Return the [X, Y] coordinate for the center point of the cell that contains the specified text.  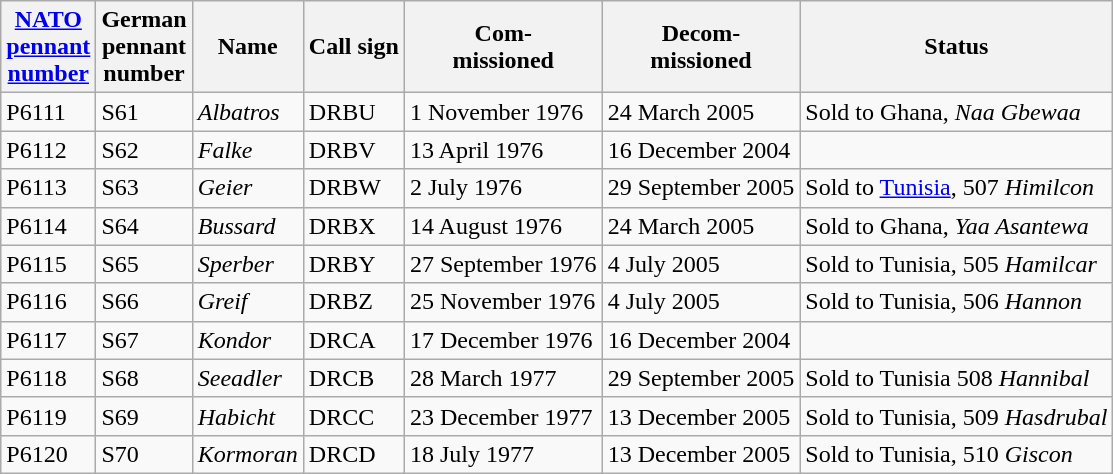
25 November 1976 [503, 302]
P6118 [48, 378]
Albatros [248, 112]
DRBV [354, 150]
S69 [144, 416]
S70 [144, 454]
18 July 1977 [503, 454]
Com-missioned [503, 47]
17 December 1976 [503, 340]
S62 [144, 150]
DRBX [354, 226]
Decom-missioned [701, 47]
Kondor [248, 340]
Germanpennantnumber [144, 47]
1 November 1976 [503, 112]
27 September 1976 [503, 264]
P6120 [48, 454]
DRBY [354, 264]
Kormoran [248, 454]
Name [248, 47]
Falke [248, 150]
P6119 [48, 416]
S63 [144, 188]
S67 [144, 340]
Status [956, 47]
P6116 [48, 302]
P6115 [48, 264]
DRCD [354, 454]
S64 [144, 226]
Sold to Ghana, Yaa Asantewa [956, 226]
DRBU [354, 112]
Sold to Tunisia, 506 Hannon [956, 302]
DRCA [354, 340]
2 July 1976 [503, 188]
Habicht [248, 416]
13 April 1976 [503, 150]
DRBW [354, 188]
Sold to Ghana, Naa Gbewaa [956, 112]
P6112 [48, 150]
Sold to Tunisia, 509 Hasdrubal [956, 416]
NATOpennantnumber [48, 47]
Seeadler [248, 378]
P6111 [48, 112]
23 December 1977 [503, 416]
S68 [144, 378]
S65 [144, 264]
Sperber [248, 264]
DRCB [354, 378]
P6117 [48, 340]
Sold to Tunisia, 510 Giscon [956, 454]
14 August 1976 [503, 226]
Greif [248, 302]
Bussard [248, 226]
Call sign [354, 47]
Sold to Tunisia, 507 Himilcon [956, 188]
P6114 [48, 226]
DRCC [354, 416]
Sold to Tunisia, 505 Hamilcar [956, 264]
P6113 [48, 188]
Geier [248, 188]
28 March 1977 [503, 378]
S61 [144, 112]
DRBZ [354, 302]
S66 [144, 302]
Sold to Tunisia 508 Hannibal [956, 378]
